Identify which cell holds the provided text, then report its [x, y] central coordinate. 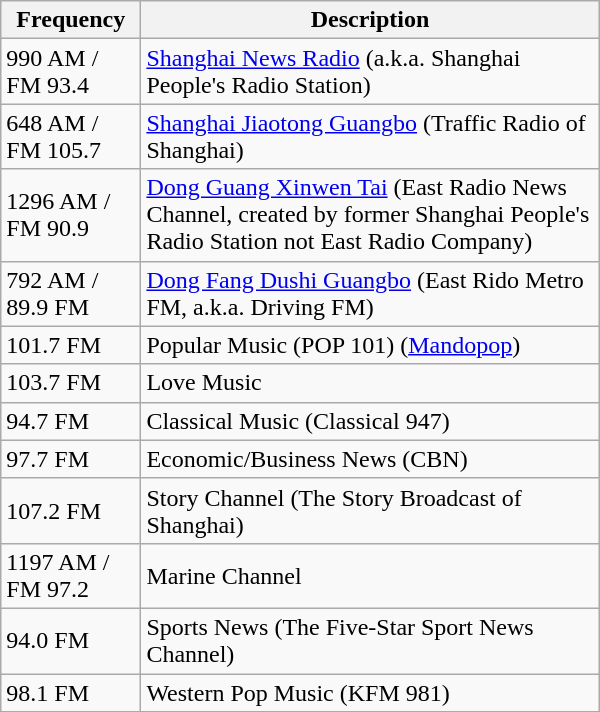
Frequency [71, 20]
Dong Guang Xinwen Tai (East Radio News Channel, created by former Shanghai People's Radio Station not East Radio Company) [370, 215]
Marine Channel [370, 576]
990 AM / FM 93.4 [71, 72]
Description [370, 20]
Story Channel (The Story Broadcast of Shanghai) [370, 510]
101.7 FM [71, 345]
Western Pop Music (KFM 981) [370, 693]
98.1 FM [71, 693]
Shanghai News Radio (a.k.a. Shanghai People's Radio Station) [370, 72]
97.7 FM [71, 459]
103.7 FM [71, 383]
107.2 FM [71, 510]
1296 AM / FM 90.9 [71, 215]
648 AM / FM 105.7 [71, 136]
Dong Fang Dushi Guangbo (East Rido Metro FM, a.k.a. Driving FM) [370, 294]
94.0 FM [71, 640]
1197 AM / FM 97.2 [71, 576]
Economic/Business News (CBN) [370, 459]
Classical Music (Classical 947) [370, 421]
Sports News (The Five-Star Sport News Channel) [370, 640]
Love Music [370, 383]
Shanghai Jiaotong Guangbo (Traffic Radio of Shanghai) [370, 136]
94.7 FM [71, 421]
Popular Music (POP 101) (Mandopop) [370, 345]
792 AM / 89.9 FM [71, 294]
